Pinpoint the cell where the given text exists, returning its (X, Y) midpoint coordinate. 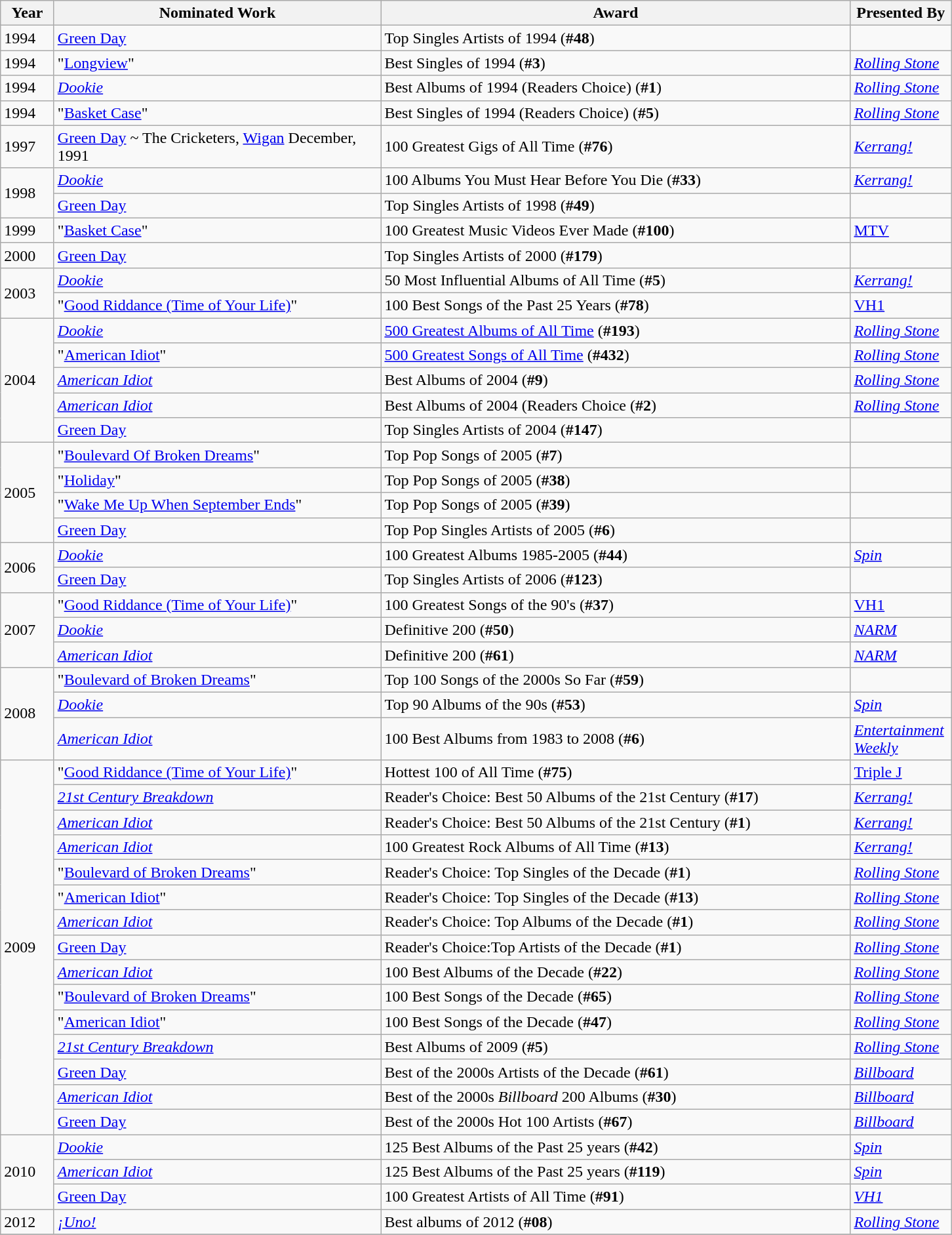
Year (28, 13)
Top Singles Artists of 2004 (#147) (616, 430)
Nominated Work (218, 13)
2000 (28, 255)
Reader's Choice: Top Albums of the Decade (#1) (616, 922)
Best Albums of 1994 (Readers Choice) (#1) (616, 88)
Best Albums of 2004 (Readers Choice (#2) (616, 405)
Top Pop Songs of 2005 (#7) (616, 455)
Definitive 200 (#50) (616, 630)
2004 (28, 380)
¡Uno! (218, 1222)
2010 (28, 1172)
100 Best Songs of the Decade (#65) (616, 997)
Entertainment Weekly (901, 739)
Top 90 Albums of the 90s (#53) (616, 704)
Best of the 2000s Hot 100 Artists (#67) (616, 1122)
Presented By (901, 13)
Best Singles of 1994 (#3) (616, 63)
1999 (28, 230)
100 Greatest Songs of the 90's (#37) (616, 605)
Best Albums of 2004 (#9) (616, 380)
100 Albums You Must Hear Before You Die (#33) (616, 180)
Best Singles of 1994 (Readers Choice) (#5) (616, 113)
2003 (28, 293)
Top 100 Songs of the 2000s So Far (#59) (616, 679)
1998 (28, 193)
Award (616, 13)
Reader's Choice: Best 50 Albums of the 21st Century (#1) (616, 822)
Top Singles Artists of 2000 (#179) (616, 255)
2008 (28, 714)
Top Singles Artists of 2006 (#123) (616, 580)
2009 (28, 947)
"Wake Me Up When September Ends" (218, 505)
Top Singles Artists of 1998 (#49) (616, 205)
Green Day ~ The Cricketers, Wigan December, 1991 (218, 147)
2005 (28, 493)
Best of the 2000s Billboard 200 Albums (#30) (616, 1097)
125 Best Albums of the Past 25 years (#119) (616, 1172)
Top Pop Songs of 2005 (#39) (616, 505)
500 Greatest Songs of All Time (#432) (616, 355)
100 Best Albums of the Decade (#22) (616, 972)
100 Greatest Rock Albums of All Time (#13) (616, 847)
Top Pop Singles Artists of 2005 (#6) (616, 530)
1997 (28, 147)
2007 (28, 630)
"Holiday" (218, 480)
MTV (901, 230)
100 Best Songs of the Decade (#47) (616, 1022)
Reader's Choice: Top Singles of the Decade (#13) (616, 897)
100 Greatest Artists of All Time (#91) (616, 1197)
2006 (28, 567)
Best albums of 2012 (#08) (616, 1222)
500 Greatest Albums of All Time (#193) (616, 330)
Definitive 200 (#61) (616, 655)
Triple J (901, 773)
100 Greatest Albums 1985-2005 (#44) (616, 555)
Reader's Choice: Best 50 Albums of the 21st Century (#17) (616, 798)
Top Pop Songs of 2005 (#38) (616, 480)
100 Greatest Gigs of All Time (#76) (616, 147)
Top Singles Artists of 1994 (#48) (616, 38)
Hottest 100 of All Time (#75) (616, 773)
Reader's Choice:Top Artists of the Decade (#1) (616, 947)
125 Best Albums of the Past 25 years (#42) (616, 1147)
Best Albums of 2009 (#5) (616, 1047)
"Boulevard Of Broken Dreams" (218, 455)
Best of the 2000s Artists of the Decade (#61) (616, 1072)
Reader's Choice: Top Singles of the Decade (#1) (616, 872)
"Longview" (218, 63)
100 Greatest Music Videos Ever Made (#100) (616, 230)
100 Best Songs of the Past 25 Years (#78) (616, 305)
100 Best Albums from 1983 to 2008 (#6) (616, 739)
50 Most Influential Albums of All Time (#5) (616, 280)
2012 (28, 1222)
